Extract the (X, Y) coordinate from the center of the cell holding the provided text.  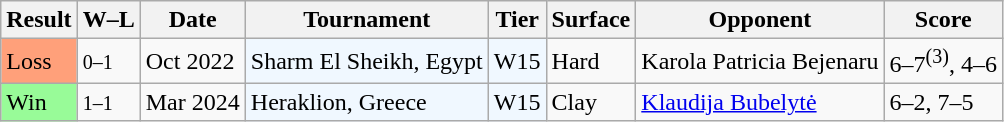
6–2, 7–5 (943, 102)
6–7(3), 4–6 (943, 62)
Hard (591, 62)
Date (192, 20)
1–1 (108, 102)
Score (943, 20)
Opponent (760, 20)
W–L (108, 20)
Oct 2022 (192, 62)
Clay (591, 102)
Win (39, 102)
Result (39, 20)
Tier (517, 20)
0–1 (108, 62)
Tournament (366, 20)
Sharm El Sheikh, Egypt (366, 62)
Klaudija Bubelytė (760, 102)
Karola Patricia Bejenaru (760, 62)
Heraklion, Greece (366, 102)
Mar 2024 (192, 102)
Surface (591, 20)
Loss (39, 62)
